Provide the [x, y] coordinate of the cell's center where the given text is located.  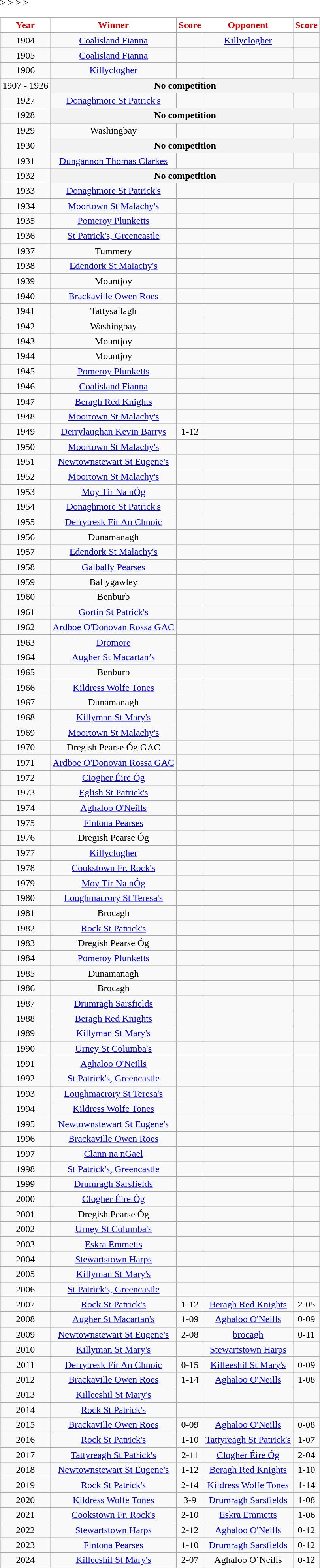
Dungannon Thomas Clarkes [114, 161]
1928 [25, 115]
2017 [25, 1455]
1958 [25, 567]
1981 [25, 913]
1905 [25, 55]
Clann na nGael [114, 1154]
2008 [25, 1319]
1957 [25, 552]
1927 [25, 100]
1934 [25, 206]
1980 [25, 898]
1973 [25, 793]
1998 [25, 1169]
1975 [25, 823]
2003 [25, 1244]
2006 [25, 1289]
1959 [25, 582]
1978 [25, 868]
2011 [25, 1364]
1967 [25, 703]
2023 [25, 1545]
2019 [25, 1485]
1989 [25, 1033]
1969 [25, 733]
1953 [25, 492]
1933 [25, 191]
Opponent [248, 25]
1963 [25, 642]
1964 [25, 657]
Galbally Pearses [114, 567]
1904 [25, 40]
1962 [25, 627]
1972 [25, 778]
2009 [25, 1334]
1941 [25, 311]
2016 [25, 1440]
1945 [25, 371]
1990 [25, 1048]
2-05 [306, 1304]
1977 [25, 853]
1940 [25, 296]
2-08 [190, 1334]
brocagh [248, 1334]
0-15 [190, 1364]
2021 [25, 1515]
Augher St Macartan's [114, 1319]
1965 [25, 672]
2010 [25, 1349]
1986 [25, 988]
2015 [25, 1425]
0-08 [306, 1425]
3-9 [190, 1500]
Dromore [114, 642]
2018 [25, 1470]
1983 [25, 943]
2004 [25, 1259]
1979 [25, 883]
1936 [25, 236]
2013 [25, 1394]
2020 [25, 1500]
1944 [25, 356]
0-11 [306, 1334]
1970 [25, 748]
1946 [25, 386]
2-11 [190, 1455]
1906 [25, 70]
Ballygawley [114, 582]
2-04 [306, 1455]
1966 [25, 688]
2002 [25, 1229]
1929 [25, 130]
Dregish Pearse Óg GAC [114, 748]
1935 [25, 221]
1974 [25, 808]
1932 [25, 176]
1-07 [306, 1440]
1982 [25, 928]
1-09 [190, 1319]
2-14 [190, 1485]
Winner [114, 25]
1951 [25, 462]
1999 [25, 1184]
1949 [25, 431]
Aghaloo O’Neills [248, 1560]
1994 [25, 1109]
1952 [25, 477]
1997 [25, 1154]
1995 [25, 1124]
1942 [25, 326]
1937 [25, 251]
1987 [25, 1003]
2-07 [190, 1560]
Eglish St Patrick's [114, 793]
Augher St Macartan’s [114, 657]
1961 [25, 612]
2022 [25, 1530]
1954 [25, 507]
1993 [25, 1094]
1943 [25, 341]
1971 [25, 763]
1992 [25, 1079]
1950 [25, 446]
Derrylaughan Kevin Barrys [114, 431]
1-06 [306, 1515]
1985 [25, 973]
Gortin St Patrick's [114, 612]
1907 - 1926 [25, 85]
2005 [25, 1274]
2014 [25, 1409]
1968 [25, 718]
2012 [25, 1379]
Tattysallagh [114, 311]
2007 [25, 1304]
1976 [25, 838]
2001 [25, 1214]
1955 [25, 522]
1956 [25, 537]
1938 [25, 266]
2024 [25, 1560]
2-12 [190, 1530]
1939 [25, 281]
1948 [25, 416]
2000 [25, 1199]
1930 [25, 145]
1931 [25, 161]
1947 [25, 401]
1996 [25, 1139]
Year [25, 25]
1988 [25, 1018]
1984 [25, 958]
2-10 [190, 1515]
1960 [25, 597]
1991 [25, 1064]
Tummery [114, 251]
